Return the [X, Y] coordinate for the center point of the cell that contains the specified text.  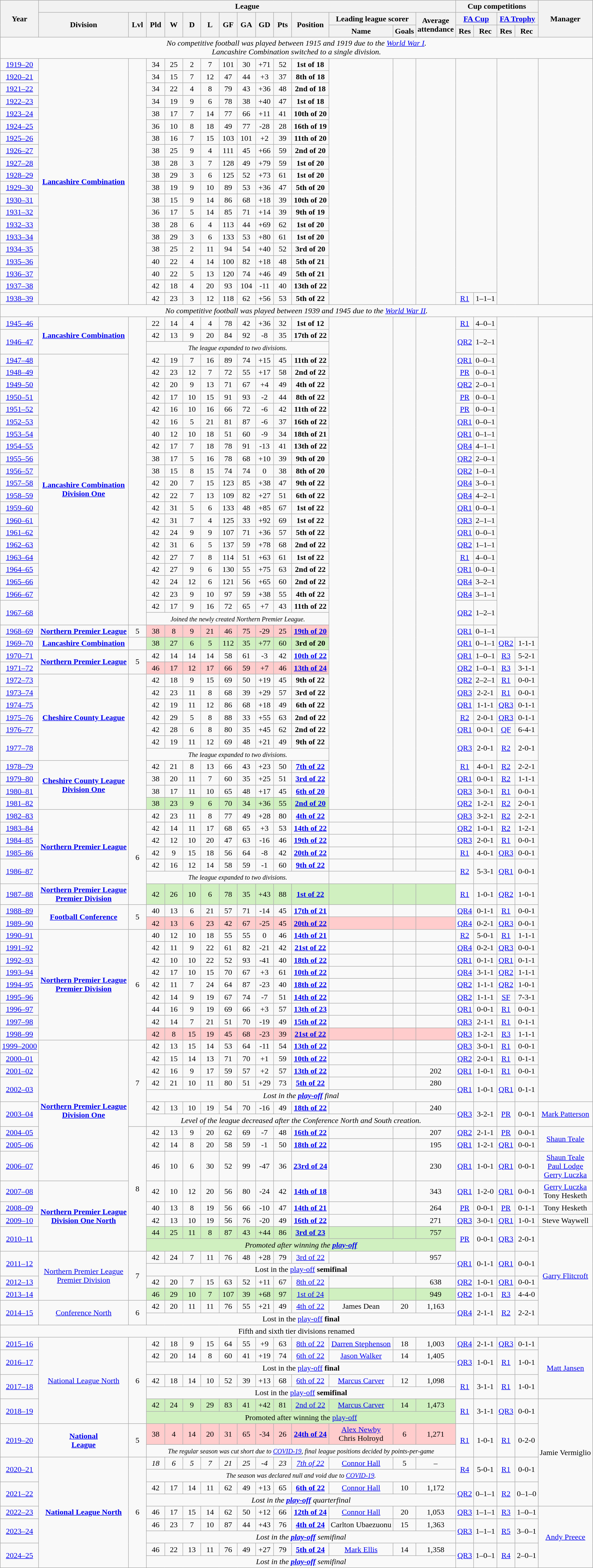
+55 [264, 717]
84 [228, 335]
1961–62 [19, 532]
Leading league scorer [372, 19]
GA [246, 25]
137 [228, 545]
1991–92 [19, 948]
1st of 24 [310, 1294]
8th of 18 [310, 77]
Name [361, 31]
FA Trophy [517, 19]
No competitive football was played between 1915 and 1919 due to the World War I.Lancashire Combination switched to a single division. [296, 48]
Jason Walker [361, 1356]
1,053 [436, 1512]
+63 [264, 557]
Carlton Ubaezuonu [361, 1525]
-28 [264, 126]
Cup competitions [497, 6]
R5 [506, 1531]
1950–51 [19, 397]
Tony Hesketh [565, 1208]
14th of 18 [310, 1192]
73 [283, 1083]
1,172 [436, 1488]
1971–72 [19, 668]
2002–03 [19, 1089]
1930–31 [19, 200]
Andy Preece [565, 1537]
-2 [264, 397]
The regular season was cut short due to COVID-19, final league positions decided by points-per-game [301, 1451]
Lvl [138, 25]
1969–70 [19, 643]
1948–49 [19, 373]
1960–61 [19, 520]
92 [246, 335]
12th of 24 [310, 1512]
Level of the league decreased after the Conference North and South creation. [301, 1120]
0-2-0 [526, 1440]
1924–25 [19, 126]
1977–78 [19, 748]
1920–21 [19, 77]
+14 [264, 212]
1925–26 [19, 138]
-34 [264, 1434]
1949–50 [19, 385]
240 [436, 1108]
2024–25 [19, 1555]
1932–33 [19, 225]
Division [84, 25]
Cheshire County LeagueDivision One [84, 785]
Mark Patterson [565, 1114]
1962–63 [19, 545]
Pts [283, 25]
-10 [264, 1208]
1-2-0 [486, 1192]
6-4-1 [526, 729]
Cheshire County League [84, 717]
4-4-0 [526, 1294]
113 [228, 225]
Joined the newly created Northern Premier League. [238, 619]
1928–29 [19, 175]
Northern Premier LeagueDivision One North [84, 1216]
1999–2000 [19, 1046]
1989–90 [19, 923]
1954–55 [19, 446]
2012–13 [19, 1282]
-47 [264, 1166]
2nd of 18 [310, 89]
757 [436, 1233]
271 [436, 1220]
114 [228, 557]
L [210, 25]
W [174, 25]
1957–58 [19, 483]
123 [228, 483]
207 [436, 1132]
104 [246, 286]
1933–34 [19, 237]
17th of 21 [310, 911]
5-3-1 [486, 871]
1,271 [436, 1434]
Mark Ellis [361, 1549]
Shaun Teale [565, 1139]
1922–23 [19, 101]
Fifth and sixth tier divisions renamed [296, 1331]
2020–21 [19, 1469]
+44 [264, 1233]
Darren Stephenson [361, 1343]
1935–36 [19, 261]
1947–48 [19, 360]
8th of 20 [310, 471]
99 [246, 1166]
Averageattendance [436, 25]
4–2–1 [486, 495]
1946–47 [19, 341]
+92 [264, 520]
-20 [264, 1220]
+12 [264, 1512]
+78 [264, 545]
+56 [264, 298]
1952–53 [19, 422]
1974–75 [19, 705]
638 [436, 1282]
2023–24 [19, 1531]
1966–67 [19, 594]
1998–99 [19, 1034]
+77 [264, 643]
No competitive football was played between 1939 and 1945 due to the World War II. [296, 311]
1934–35 [19, 249]
1968–69 [19, 631]
15th of 22 [310, 1022]
1995–96 [19, 997]
1997–98 [19, 1022]
+9 [264, 1343]
GF [228, 25]
2000–01 [19, 1059]
2–1–1 [486, 520]
+65 [264, 582]
1979–80 [19, 779]
-21 [264, 948]
2019–20 [19, 1440]
Shaun TealePaul LodgeGerry Luczka [565, 1166]
-25 [264, 923]
3–1–1 [486, 594]
1951–52 [19, 409]
1,363 [436, 1525]
1931–32 [19, 212]
1978–79 [19, 767]
1,003 [436, 1343]
17th of 22 [310, 335]
1970–71 [19, 656]
3–2–1 [486, 582]
24th of 24 [310, 1434]
1,405 [436, 1356]
+85 [264, 508]
1963–64 [19, 557]
+42 [264, 1405]
4–1–1 [486, 446]
+69 [264, 225]
+75 [264, 570]
Garry Flitcroft [565, 1276]
2021–22 [19, 1494]
1980–81 [19, 791]
1923–24 [19, 114]
+25 [264, 779]
23rd of 24 [310, 1166]
111 [228, 150]
1927–28 [19, 163]
83 [228, 1405]
1987–88 [19, 894]
-24 [264, 1192]
103 [228, 138]
1992–93 [19, 960]
1953–54 [19, 434]
9th of 19 [310, 212]
112 [228, 643]
-29 [264, 631]
4th of 24 [310, 1525]
-14 [264, 911]
1965–66 [19, 582]
2014–15 [19, 1313]
1973–74 [19, 693]
-4 [264, 1463]
1996–97 [19, 1009]
75 [246, 631]
2003–04 [19, 1114]
1982–83 [19, 816]
1993–94 [19, 973]
1,098 [436, 1380]
Football Conference [84, 917]
2005–06 [19, 1145]
7-3-1 [526, 997]
NationalLeague [84, 1440]
Pld [156, 25]
+46 [264, 274]
Northern Premier LeagueDivision One [84, 1111]
Alex NewbyChris Holroyd [361, 1434]
128 [228, 163]
1937–38 [19, 286]
18th of 21 [310, 434]
2011–12 [19, 1263]
343 [436, 1192]
2018–19 [19, 1411]
121 [228, 582]
Lancashire CombinationDivision One [84, 489]
1994–95 [19, 985]
94 [228, 249]
1959–60 [19, 508]
2022–23 [19, 1512]
100 [228, 261]
-3 [264, 656]
1983–84 [19, 828]
3rd of 23 [310, 1233]
+79 [264, 163]
32 [283, 323]
FA Cup [476, 19]
+68 [264, 1294]
2007–08 [19, 1192]
11th of 20 [310, 138]
264 [436, 1208]
Gerry LuczkaTony Hesketh [565, 1192]
2004–05 [19, 1132]
Manager [565, 19]
2015–16 [19, 1343]
6th of 20 [310, 791]
Year [19, 19]
+23 [264, 767]
2009–10 [19, 1220]
1938–39 [19, 298]
-13 [264, 446]
– [436, 1463]
2016–17 [19, 1362]
+80 [264, 237]
2001–02 [19, 1071]
13th of 23 [310, 1009]
1967–68 [19, 613]
1955–56 [19, 459]
+10 [264, 459]
5th of 20 [310, 188]
D [192, 25]
1981–82 [19, 804]
16th of 19 [310, 126]
Position [310, 25]
118 [228, 298]
9th of 20 [310, 459]
Lost in the play-off quarterfinal [301, 1500]
+66 [264, 150]
1972–73 [19, 680]
+45 [264, 729]
1956–57 [19, 471]
Steve Waywell [565, 1220]
230 [436, 1166]
202 [436, 1071]
2008–09 [19, 1208]
-9 [264, 434]
-41 [264, 960]
1984–85 [19, 840]
Conference North [84, 1313]
120 [228, 274]
1926–27 [19, 150]
1958–59 [19, 495]
1945–46 [19, 323]
1921–22 [19, 89]
QF [506, 729]
The season was declared null and void due to COVID-19. [301, 1475]
280 [436, 1083]
13th of 24 [310, 668]
19th of 20 [310, 631]
1975–76 [19, 717]
Goals [405, 31]
-19 [264, 1022]
195 [436, 1145]
1986–87 [19, 871]
1,358 [436, 1549]
130 [228, 570]
1,163 [436, 1307]
1,473 [436, 1405]
+73 [264, 175]
19th of 22 [310, 840]
1990–91 [19, 935]
+4 [264, 385]
949 [436, 1294]
1919–20 [19, 64]
109 [228, 495]
1929–30 [19, 188]
2013–14 [19, 1294]
SF [506, 997]
Matt Jansen [565, 1368]
5th of 24 [310, 1549]
+71 [264, 64]
1964–65 [19, 570]
Jamie Vermiglio [565, 1453]
1936–37 [19, 274]
GD [264, 25]
+1 [264, 1059]
1976–77 [19, 729]
1985–86 [19, 853]
2006–07 [19, 1166]
957 [436, 1257]
2–2–1 [486, 680]
1988–89 [19, 911]
James Dean [361, 1307]
0–1–0 [526, 1494]
+15 [264, 360]
2017–18 [19, 1386]
1st of 12 [310, 323]
5-2-1 [526, 656]
League [247, 6]
2010–11 [19, 1239]
